Search for the cell housing the specified text and yield its (X, Y) center coordinate. 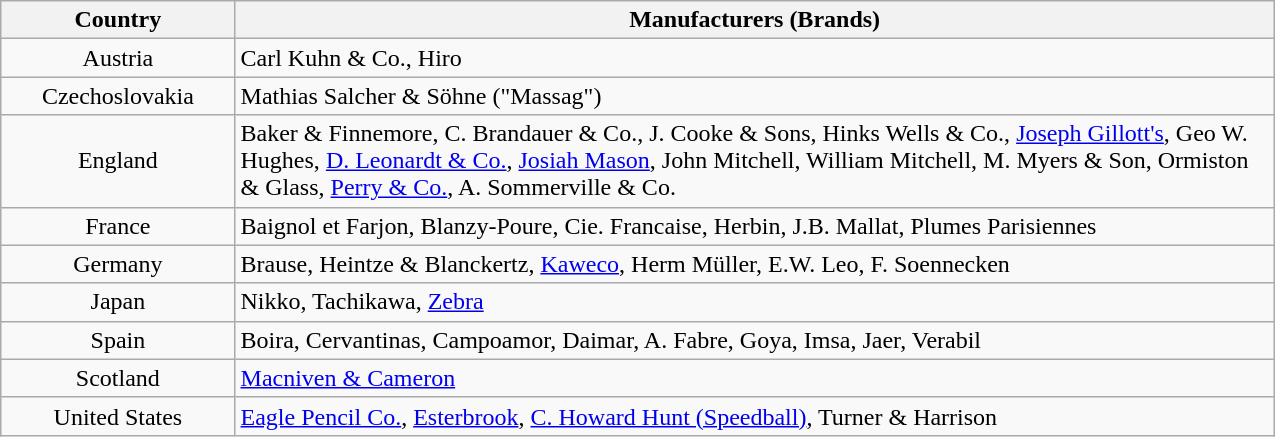
France (118, 226)
Germany (118, 264)
England (118, 161)
Austria (118, 58)
Mathias Salcher & Söhne ("Massag") (754, 96)
Japan (118, 302)
Macniven & Cameron (754, 378)
Spain (118, 340)
Country (118, 20)
Nikko, Tachikawa, Zebra (754, 302)
Carl Kuhn & Co., Hiro (754, 58)
United States (118, 416)
Brause, Heintze & Blanckertz, Kaweco, Herm Müller, E.W. Leo, F. Soennecken (754, 264)
Scotland (118, 378)
Baignol et Farjon, Blanzy-Poure, Cie. Francaise, Herbin, J.B. Mallat, Plumes Parisiennes (754, 226)
Boira, Cervantinas, Campoamor, Daimar, A. Fabre, Goya, Imsa, Jaer, Verabil (754, 340)
Manufacturers (Brands) (754, 20)
Czechoslovakia (118, 96)
Eagle Pencil Co., Esterbrook, C. Howard Hunt (Speedball), Turner & Harrison (754, 416)
